For the text-containing cell, return its midpoint in (X, Y) coordinate format. 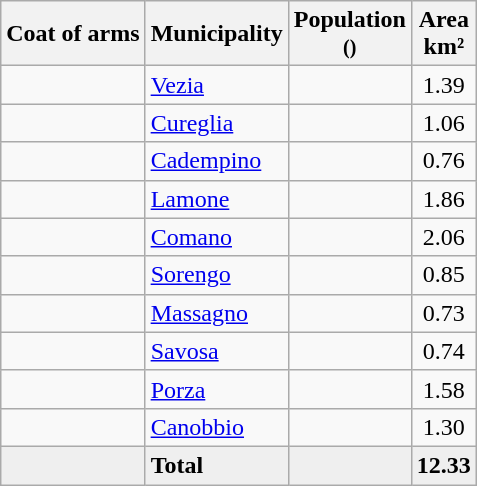
1.58 (444, 389)
Cureglia (216, 123)
Vezia (216, 85)
0.73 (444, 313)
Comano (216, 237)
1.39 (444, 85)
12.33 (444, 465)
Area km² (444, 34)
0.74 (444, 351)
2.06 (444, 237)
Porza (216, 389)
Total (216, 465)
Municipality (216, 34)
1.06 (444, 123)
Canobbio (216, 427)
Lamone (216, 199)
0.76 (444, 161)
Cadempino (216, 161)
Savosa (216, 351)
Sorengo (216, 275)
0.85 (444, 275)
1.86 (444, 199)
Population() (350, 34)
Coat of arms (73, 34)
Massagno (216, 313)
1.30 (444, 427)
